Determine the (X, Y) coordinate at the center of the cell enclosing the given text.  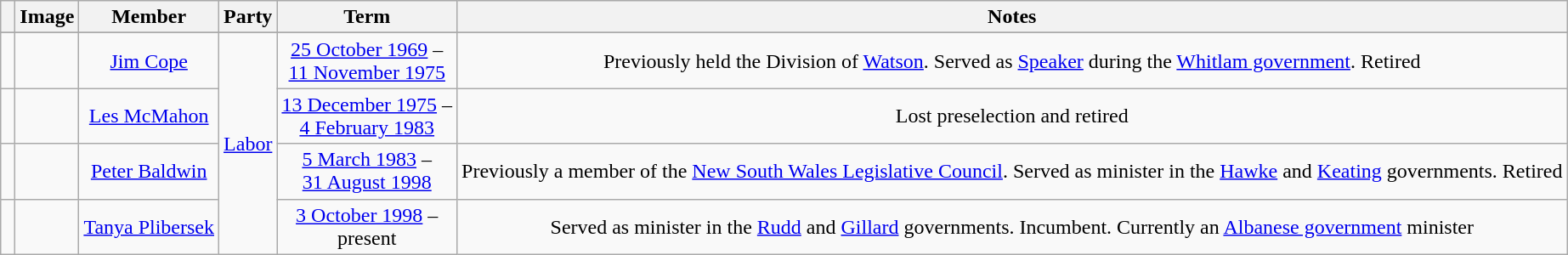
Peter Baldwin (150, 172)
Labor (248, 144)
Lost preselection and retired (1012, 116)
5 March 1983 –31 August 1998 (367, 172)
Term (367, 17)
Jim Cope (150, 61)
3 October 1998 –present (367, 226)
Served as minister in the Rudd and Gillard governments. Incumbent. Currently an Albanese government minister (1012, 226)
13 December 1975 –4 February 1983 (367, 116)
Previously a member of the New South Wales Legislative Council. Served as minister in the Hawke and Keating governments. Retired (1012, 172)
Previously held the Division of Watson. Served as Speaker during the Whitlam government. Retired (1012, 61)
Notes (1012, 17)
Party (248, 17)
Member (150, 17)
25 October 1969 –11 November 1975 (367, 61)
Les McMahon (150, 116)
Image (48, 17)
Tanya Plibersek (150, 226)
